Return the (X, Y) coordinate for the center point of the cell that contains the specified text.  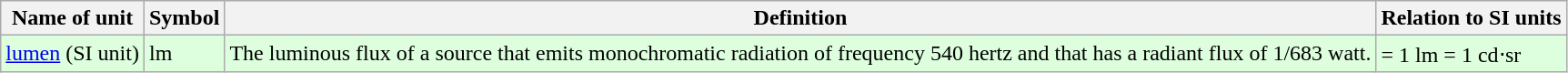
Definition (800, 18)
lumen (SI unit) (73, 54)
The luminous flux of a source that emits monochromatic radiation of frequency 540 hertz and that has a radiant flux of 1/683 watt. (800, 54)
Relation to SI units (1472, 18)
= 1 lm = 1 cd⋅sr (1472, 54)
Name of unit (73, 18)
lm (184, 54)
Symbol (184, 18)
